Find where the given text appears and provide that cell's center as (x, y) coordinate. 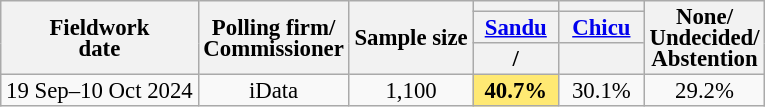
19 Sep–10 Oct 2024 (100, 91)
Sample size (411, 38)
Polling firm/Commissioner (274, 38)
30.1% (602, 91)
1,100 (411, 91)
None/Undecided/Abstention (704, 38)
Chicu (602, 28)
Sandu (516, 28)
40.7% (516, 91)
/ (516, 59)
Fieldworkdate (100, 38)
iData (274, 91)
29.2% (704, 91)
